Extract the (x, y) coordinate from the center of the cell holding the provided text.  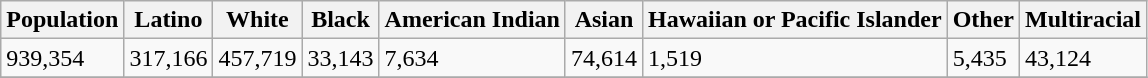
Population (62, 20)
Hawaiian or Pacific Islander (796, 20)
White (258, 20)
Latino (168, 20)
7,634 (472, 58)
317,166 (168, 58)
Other (983, 20)
1,519 (796, 58)
74,614 (604, 58)
33,143 (340, 58)
457,719 (258, 58)
Multiracial (1084, 20)
American Indian (472, 20)
Asian (604, 20)
939,354 (62, 58)
43,124 (1084, 58)
Black (340, 20)
5,435 (983, 58)
